Output the [x, y] coordinate of the center of the cell containing the given text.  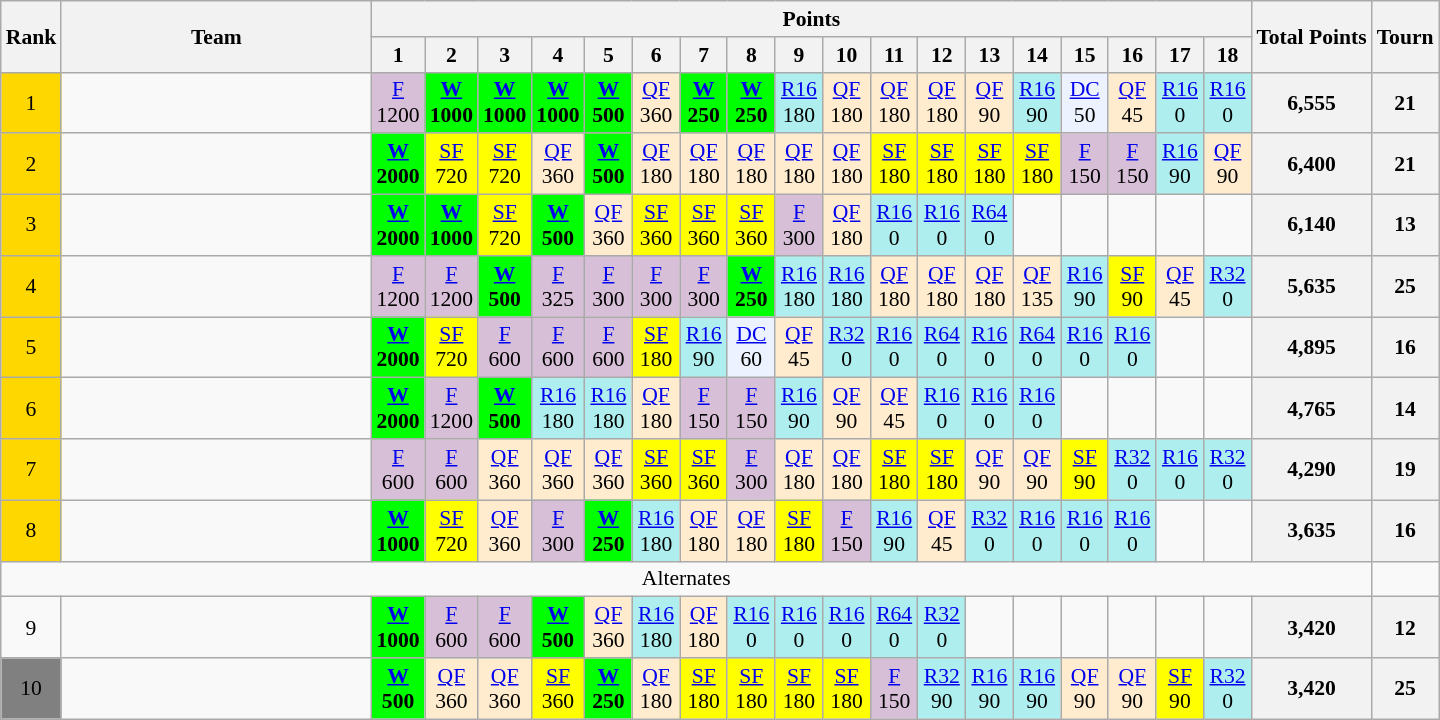
4,895 [1311, 348]
5,635 [1311, 286]
Total Points [1311, 36]
18 [1228, 55]
Alternates [686, 579]
DC50 [1085, 102]
19 [1406, 470]
Tourn [1406, 36]
Rank [32, 36]
Points [811, 19]
DC60 [751, 348]
F325 [558, 286]
6,140 [1311, 226]
QF135 [1037, 286]
Team [216, 36]
6,400 [1311, 164]
4,765 [1311, 408]
6,555 [1311, 102]
4,290 [1311, 470]
15 [1085, 55]
3,635 [1311, 530]
11 [894, 55]
17 [1180, 55]
R3290 [942, 688]
